Extract the (x, y) coordinate from the center of the cell holding the provided text.  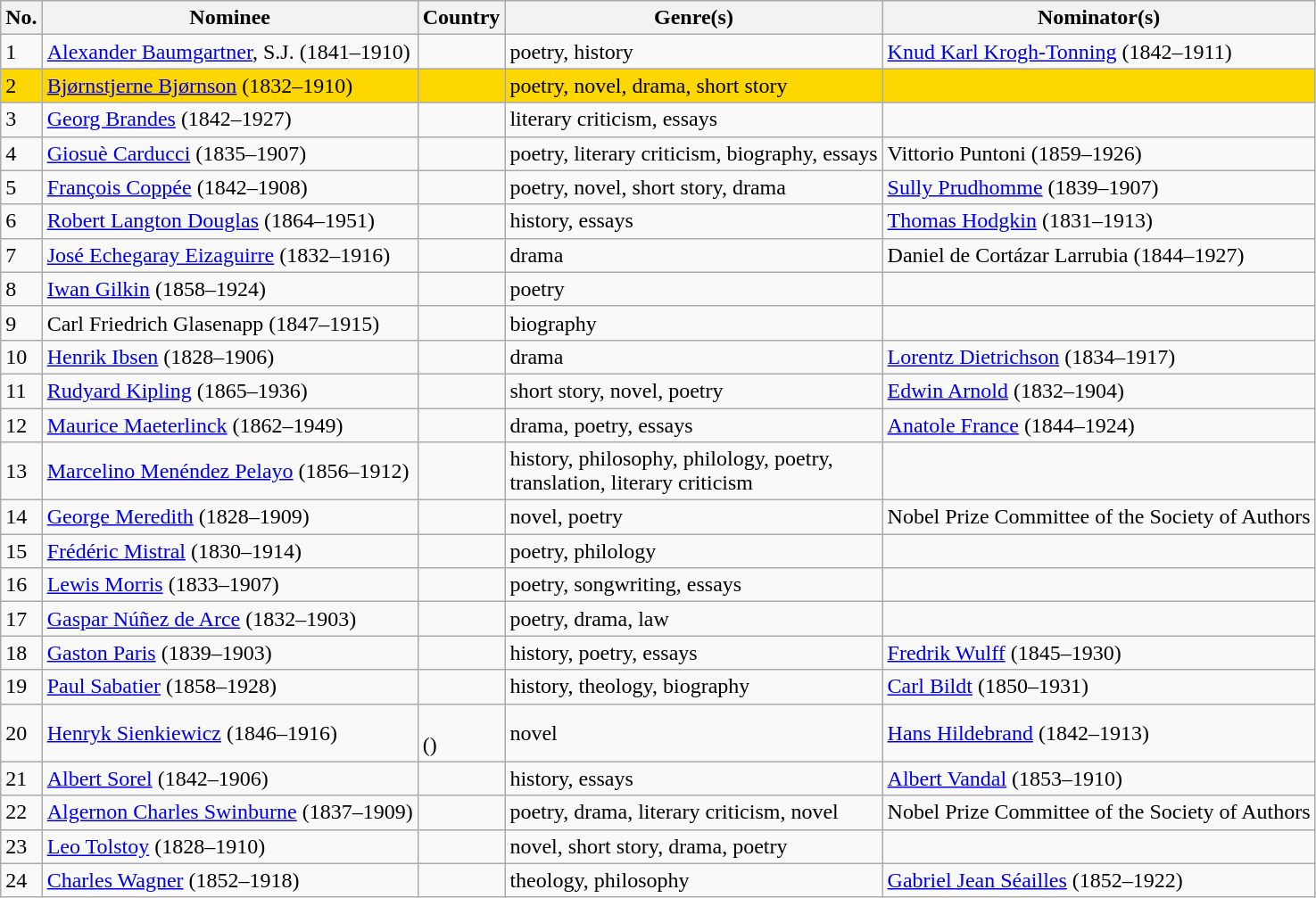
Nominee (230, 18)
Rudyard Kipling (1865–1936) (230, 391)
novel, short story, drama, poetry (694, 846)
10 (21, 357)
21 (21, 779)
novel, poetry (694, 517)
Charles Wagner (1852–1918) (230, 880)
Fredrik Wulff (1845–1930) (1099, 653)
Frédéric Mistral (1830–1914) (230, 551)
Maurice Maeterlinck (1862–1949) (230, 425)
20 (21, 733)
16 (21, 585)
Bjørnstjerne Bjørnson (1832–1910) (230, 86)
Marcelino Menéndez Pelayo (1856–1912) (230, 471)
Carl Friedrich Glasenapp (1847–1915) (230, 323)
novel (694, 733)
poetry, novel, drama, short story (694, 86)
23 (21, 846)
Algernon Charles Swinburne (1837–1909) (230, 812)
literary criticism, essays (694, 119)
Lewis Morris (1833–1907) (230, 585)
Gaston Paris (1839–1903) (230, 653)
Albert Vandal (1853–1910) (1099, 779)
poetry, literary criticism, biography, essays (694, 153)
3 (21, 119)
George Meredith (1828–1909) (230, 517)
history, poetry, essays (694, 653)
Leo Tolstoy (1828–1910) (230, 846)
2 (21, 86)
Knud Karl Krogh-Tonning (1842–1911) (1099, 52)
Genre(s) (694, 18)
6 (21, 221)
Lorentz Dietrichson (1834–1917) (1099, 357)
drama, poetry, essays (694, 425)
Iwan Gilkin (1858–1924) (230, 289)
poetry, novel, short story, drama (694, 187)
Thomas Hodgkin (1831–1913) (1099, 221)
9 (21, 323)
poetry (694, 289)
Carl Bildt (1850–1931) (1099, 687)
Daniel de Cortázar Larrubia (1844–1927) (1099, 255)
5 (21, 187)
theology, philosophy (694, 880)
No. (21, 18)
4 (21, 153)
12 (21, 425)
Country (461, 18)
Albert Sorel (1842–1906) (230, 779)
Gabriel Jean Séailles (1852–1922) (1099, 880)
biography (694, 323)
1 (21, 52)
Henryk Sienkiewicz (1846–1916) (230, 733)
poetry, philology (694, 551)
Anatole France (1844–1924) (1099, 425)
Nominator(s) (1099, 18)
Vittorio Puntoni (1859–1926) (1099, 153)
José Echegaray Eizaguirre (1832–1916) (230, 255)
Paul Sabatier (1858–1928) (230, 687)
15 (21, 551)
() (461, 733)
11 (21, 391)
poetry, drama, law (694, 619)
13 (21, 471)
19 (21, 687)
Edwin Arnold (1832–1904) (1099, 391)
Sully Prudhomme (1839–1907) (1099, 187)
short story, novel, poetry (694, 391)
Robert Langton Douglas (1864–1951) (230, 221)
François Coppée (1842–1908) (230, 187)
history, theology, biography (694, 687)
poetry, drama, literary criticism, novel (694, 812)
Georg Brandes (1842–1927) (230, 119)
22 (21, 812)
Alexander Baumgartner, S.J. (1841–1910) (230, 52)
Henrik Ibsen (1828–1906) (230, 357)
history, philosophy, philology, poetry, translation, literary criticism (694, 471)
17 (21, 619)
Gaspar Núñez de Arce (1832–1903) (230, 619)
8 (21, 289)
7 (21, 255)
Giosuè Carducci (1835–1907) (230, 153)
poetry, songwriting, essays (694, 585)
poetry, history (694, 52)
18 (21, 653)
Hans Hildebrand (1842–1913) (1099, 733)
14 (21, 517)
24 (21, 880)
